Identify which cell holds the provided text, then report its [X, Y] central coordinate. 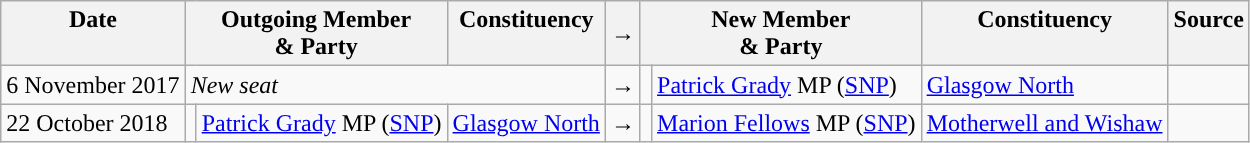
New Member& Party [780, 34]
22 October 2018 [93, 123]
New seat [395, 85]
Source [1208, 34]
Marion Fellows MP (SNP) [787, 123]
Motherwell and Wishaw [1044, 123]
Date [93, 34]
6 November 2017 [93, 85]
Outgoing Member& Party [316, 34]
